Locate the cell with the specified text and output its (X, Y) center coordinate. 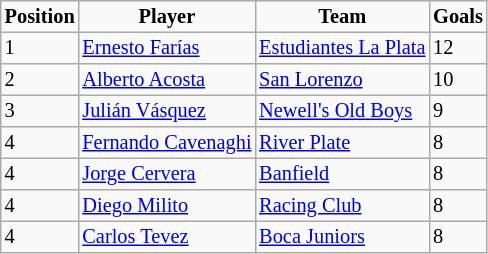
Jorge Cervera (166, 174)
3 (40, 111)
Ernesto Farías (166, 48)
Racing Club (342, 206)
San Lorenzo (342, 80)
Julián Vásquez (166, 111)
Position (40, 17)
Player (166, 17)
10 (458, 80)
Team (342, 17)
Alberto Acosta (166, 80)
Fernando Cavenaghi (166, 143)
Goals (458, 17)
River Plate (342, 143)
Newell's Old Boys (342, 111)
Diego Milito (166, 206)
Estudiantes La Plata (342, 48)
Boca Juniors (342, 237)
Banfield (342, 174)
2 (40, 80)
9 (458, 111)
1 (40, 48)
12 (458, 48)
Carlos Tevez (166, 237)
